Locate the cell with the specified text and output its (X, Y) center coordinate. 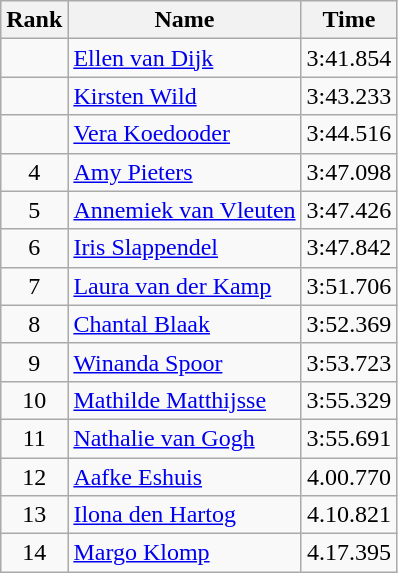
3:55.691 (349, 438)
Margo Klomp (184, 553)
3:44.516 (349, 134)
4.17.395 (349, 553)
3:41.854 (349, 58)
4.10.821 (349, 515)
3:47.098 (349, 172)
8 (34, 324)
Mathilde Matthijsse (184, 400)
Aafke Eshuis (184, 477)
Nathalie van Gogh (184, 438)
14 (34, 553)
11 (34, 438)
13 (34, 515)
Name (184, 20)
Winanda Spoor (184, 362)
9 (34, 362)
12 (34, 477)
4 (34, 172)
Iris Slappendel (184, 248)
3:43.233 (349, 96)
Annemiek van Vleuten (184, 210)
10 (34, 400)
Time (349, 20)
Amy Pieters (184, 172)
3:51.706 (349, 286)
Kirsten Wild (184, 96)
Chantal Blaak (184, 324)
7 (34, 286)
3:47.842 (349, 248)
Vera Koedooder (184, 134)
Ellen van Dijk (184, 58)
Laura van der Kamp (184, 286)
3:52.369 (349, 324)
5 (34, 210)
3:55.329 (349, 400)
4.00.770 (349, 477)
3:53.723 (349, 362)
Ilona den Hartog (184, 515)
6 (34, 248)
3:47.426 (349, 210)
Rank (34, 20)
